Extract the [x, y] coordinate from the center of the cell holding the provided text.  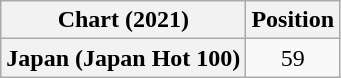
Japan (Japan Hot 100) [124, 58]
59 [293, 58]
Position [293, 20]
Chart (2021) [124, 20]
